Return the [X, Y] coordinate for the center point of the cell that contains the specified text.  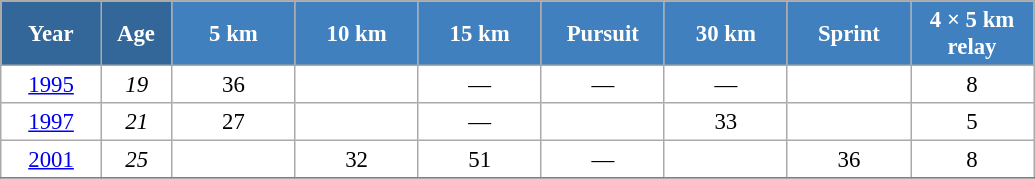
1997 [52, 122]
5 [972, 122]
4 × 5 km relay [972, 34]
15 km [480, 34]
25 [136, 160]
Age [136, 34]
19 [136, 85]
33 [726, 122]
30 km [726, 34]
21 [136, 122]
Pursuit [602, 34]
2001 [52, 160]
Year [52, 34]
27 [234, 122]
51 [480, 160]
Sprint [848, 34]
5 km [234, 34]
1995 [52, 85]
32 [356, 160]
10 km [356, 34]
